Output the [x, y] coordinate of the center of the cell containing the given text.  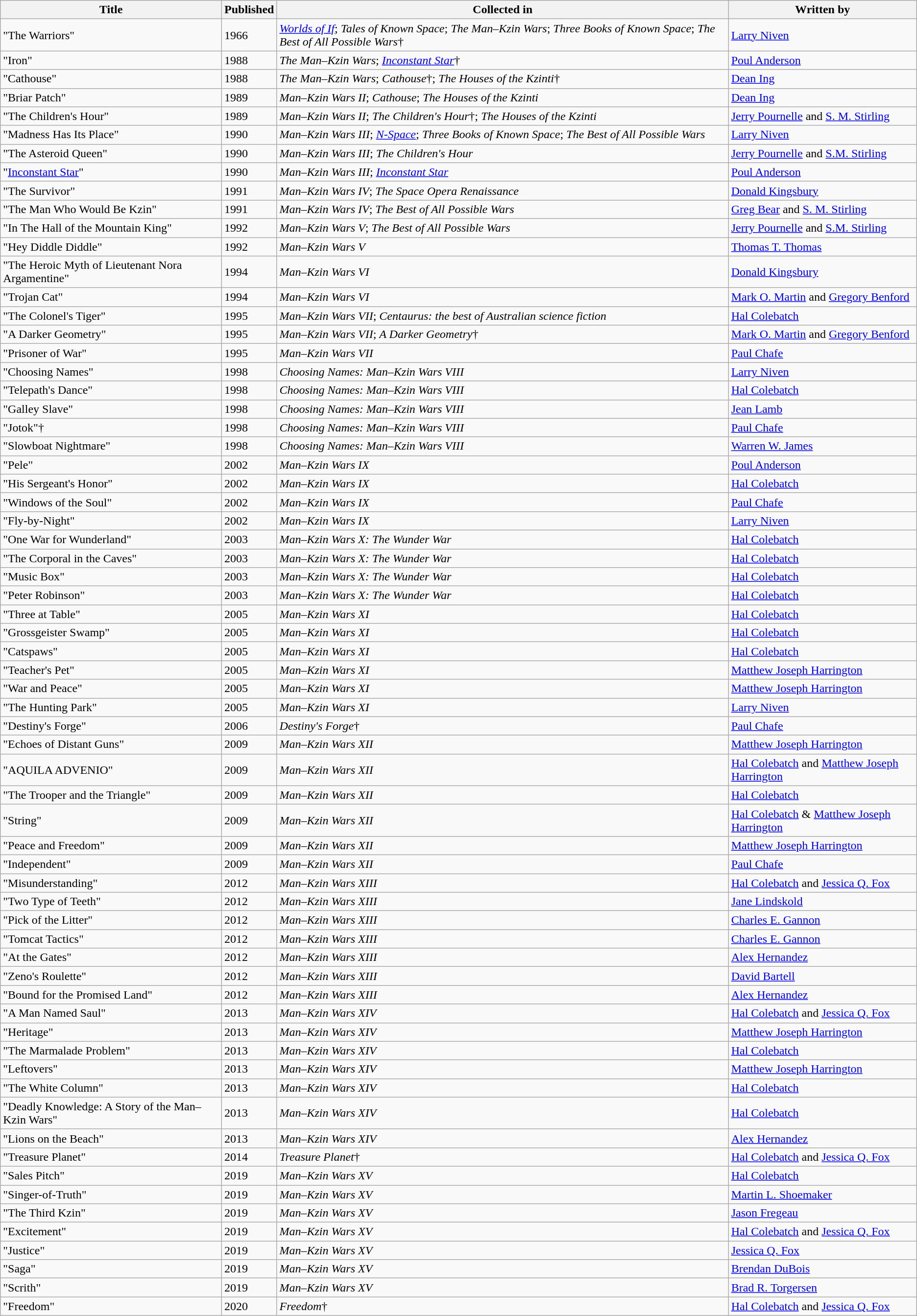
"Scrith" [111, 1288]
"Tomcat Tactics" [111, 939]
"Misunderstanding" [111, 883]
"Sales Pitch" [111, 1175]
Warren W. James [822, 446]
"String" [111, 820]
Man–Kzin Wars IV; The Space Opera Renaissance [503, 191]
"Inconstant Star" [111, 172]
Man–Kzin Wars V; The Best of All Possible Wars [503, 228]
"The Asteroid Queen" [111, 153]
1966 [249, 35]
"Iron" [111, 60]
"Music Box" [111, 577]
Collected in [503, 10]
Hal Colebatch & Matthew Joseph Harrington [822, 820]
"The Survivor" [111, 191]
Written by [822, 10]
"Pick of the Litter" [111, 920]
2020 [249, 1306]
"War and Peace" [111, 689]
"Choosing Names" [111, 372]
"Three at Table" [111, 614]
Man–Kzin Wars VII; Centaurus: the best of Australian science fiction [503, 316]
"Jotok"† [111, 428]
"Telepath's Dance" [111, 390]
Worlds of If; Tales of Known Space; The Man–Kzin Wars; Three Books of Known Space; The Best of All Possible Wars† [503, 35]
Jerry Pournelle and S. M. Stirling [822, 116]
"Bound for the Promised Land" [111, 995]
Man–Kzin Wars III; The Children's Hour [503, 153]
"The Children's Hour" [111, 116]
"Hey Diddle Diddle" [111, 246]
Martin L. Shoemaker [822, 1195]
Jean Lamb [822, 409]
"The Hunting Park" [111, 707]
"The Colonel's Tiger" [111, 316]
"Madness Has Its Place" [111, 135]
Man–Kzin Wars VII [503, 353]
Brad R. Torgersen [822, 1288]
"His Sergeant's Honor" [111, 483]
Man–Kzin Wars IV; The Best of All Possible Wars [503, 209]
"Two Type of Teeth" [111, 902]
"The Warriors" [111, 35]
"Justice" [111, 1250]
"Excitement" [111, 1232]
Man–Kzin Wars II; Cathouse; The Houses of the Kzinti [503, 97]
Man–Kzin Wars III; Inconstant Star [503, 172]
"In The Hall of the Mountain King" [111, 228]
"AQUILA ADVENIO" [111, 770]
"Treasure Planet" [111, 1157]
"Zeno's Roulette" [111, 976]
2014 [249, 1157]
"Independent" [111, 864]
Jessica Q. Fox [822, 1250]
Greg Bear and S. M. Stirling [822, 209]
"The White Column" [111, 1088]
"Grossgeister Swamp" [111, 633]
"One War for Wunderland" [111, 539]
"Cathouse" [111, 79]
"A Darker Geometry" [111, 335]
Brendan DuBois [822, 1269]
David Bartell [822, 976]
"Catspaws" [111, 651]
"Slowboat Nightmare" [111, 446]
"Pele" [111, 465]
"The Man Who Would Be Kzin" [111, 209]
Jane Lindskold [822, 902]
"Lions on the Beach" [111, 1138]
"The Heroic Myth of Lieutenant Nora Argamentine" [111, 272]
"The Marmalade Problem" [111, 1051]
"Windows of the Soul" [111, 502]
Jason Fregeau [822, 1213]
Man–Kzin Wars III; N-Space; Three Books of Known Space; The Best of All Possible Wars [503, 135]
2006 [249, 726]
Destiny's Forge† [503, 726]
"Singer-of-Truth" [111, 1195]
Man–Kzin Wars II; The Children's Hour†; The Houses of the Kzinti [503, 116]
"Saga" [111, 1269]
"Freedom" [111, 1306]
"The Corporal in the Caves" [111, 558]
Hal Colebatch and Matthew Joseph Harrington [822, 770]
"Destiny's Forge" [111, 726]
"Briar Patch" [111, 97]
Title [111, 10]
"Leftovers" [111, 1069]
Published [249, 10]
"Teacher's Pet" [111, 670]
"Peace and Freedom" [111, 845]
The Man–Kzin Wars; Cathouse†; The Houses of the Kzinti† [503, 79]
"Peter Robinson" [111, 596]
Thomas T. Thomas [822, 246]
"Echoes of Distant Guns" [111, 744]
Treasure Planet† [503, 1157]
"Deadly Knowledge: A Story of the Man–Kzin Wars" [111, 1113]
"At the Gates" [111, 957]
"Fly-by-Night" [111, 521]
The Man–Kzin Wars; Inconstant Star† [503, 60]
"The Trooper and the Triangle" [111, 795]
Freedom† [503, 1306]
Man–Kzin Wars V [503, 246]
"Galley Slave" [111, 409]
"Heritage" [111, 1032]
"The Third Kzin" [111, 1213]
"Prisoner of War" [111, 353]
"Trojan Cat" [111, 297]
"A Man Named Saul" [111, 1013]
Man–Kzin Wars VII; A Darker Geometry† [503, 335]
